Pinpoint the cell where the given text exists, returning its (X, Y) midpoint coordinate. 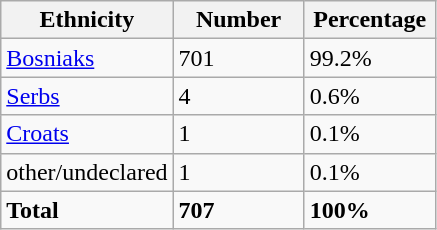
Croats (87, 134)
707 (238, 210)
100% (370, 210)
Percentage (370, 20)
Ethnicity (87, 20)
0.6% (370, 96)
Number (238, 20)
other/undeclared (87, 172)
4 (238, 96)
701 (238, 58)
Bosniaks (87, 58)
Total (87, 210)
99.2% (370, 58)
Serbs (87, 96)
